Detect which cell encompasses the target text, then output its [X, Y] center coordinate. 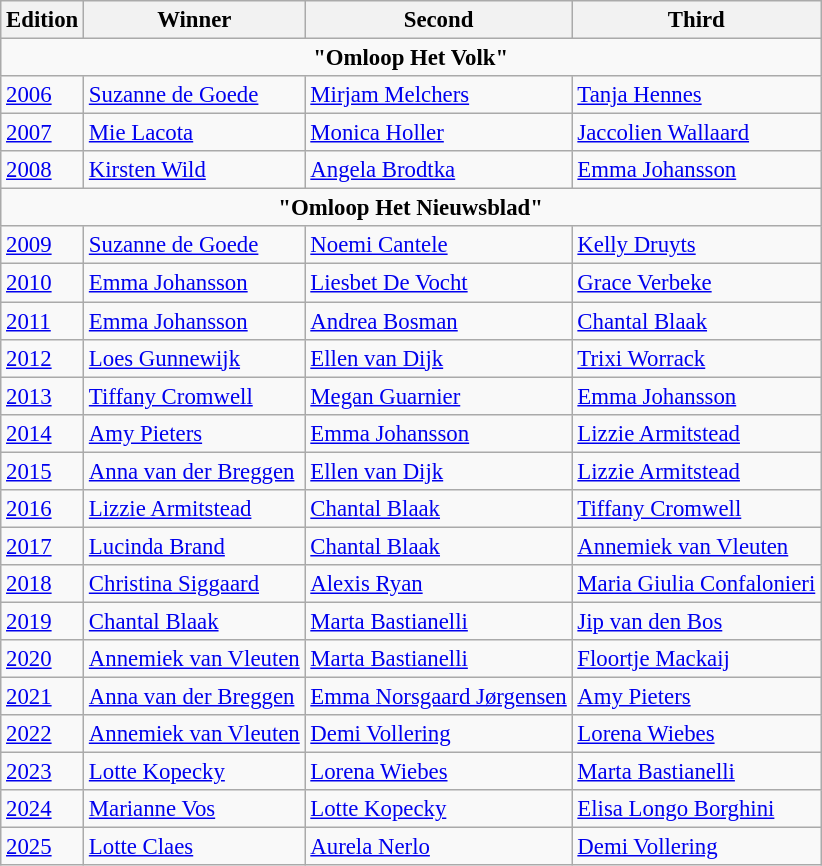
Maria Giulia Confalonieri [696, 584]
"Omloop Het Nieuwsblad" [411, 208]
"Omloop Het Volk" [411, 58]
Monica Holler [438, 133]
Grace Verbeke [696, 283]
2025 [42, 847]
2006 [42, 95]
2018 [42, 584]
Winner [194, 20]
2011 [42, 321]
Third [696, 20]
Alexis Ryan [438, 584]
Andrea Bosman [438, 321]
Loes Gunnewijk [194, 358]
Liesbet De Vocht [438, 283]
Megan Guarnier [438, 396]
2023 [42, 772]
Lotte Claes [194, 847]
2013 [42, 396]
2007 [42, 133]
Mirjam Melchers [438, 95]
Lucinda Brand [194, 546]
2010 [42, 283]
Marianne Vos [194, 809]
2008 [42, 170]
Noemi Cantele [438, 245]
2021 [42, 697]
2017 [42, 546]
Second [438, 20]
2014 [42, 433]
2024 [42, 809]
Emma Norsgaard Jørgensen [438, 697]
Aurela Nerlo [438, 847]
Jip van den Bos [696, 621]
Jaccolien Wallaard [696, 133]
2019 [42, 621]
2012 [42, 358]
Elisa Longo Borghini [696, 809]
Mie Lacota [194, 133]
2020 [42, 659]
Kirsten Wild [194, 170]
Angela Brodtka [438, 170]
Floortje Mackaij [696, 659]
Tanja Hennes [696, 95]
Edition [42, 20]
Trixi Worrack [696, 358]
Christina Siggaard [194, 584]
2009 [42, 245]
Kelly Druyts [696, 245]
2022 [42, 734]
2016 [42, 509]
2015 [42, 471]
